For the text-containing cell, return its midpoint in (X, Y) coordinate format. 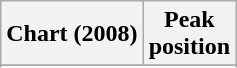
Peak position (189, 34)
Chart (2008) (72, 34)
